From the cell containing the given text, extract its center point as [X, Y] coordinate. 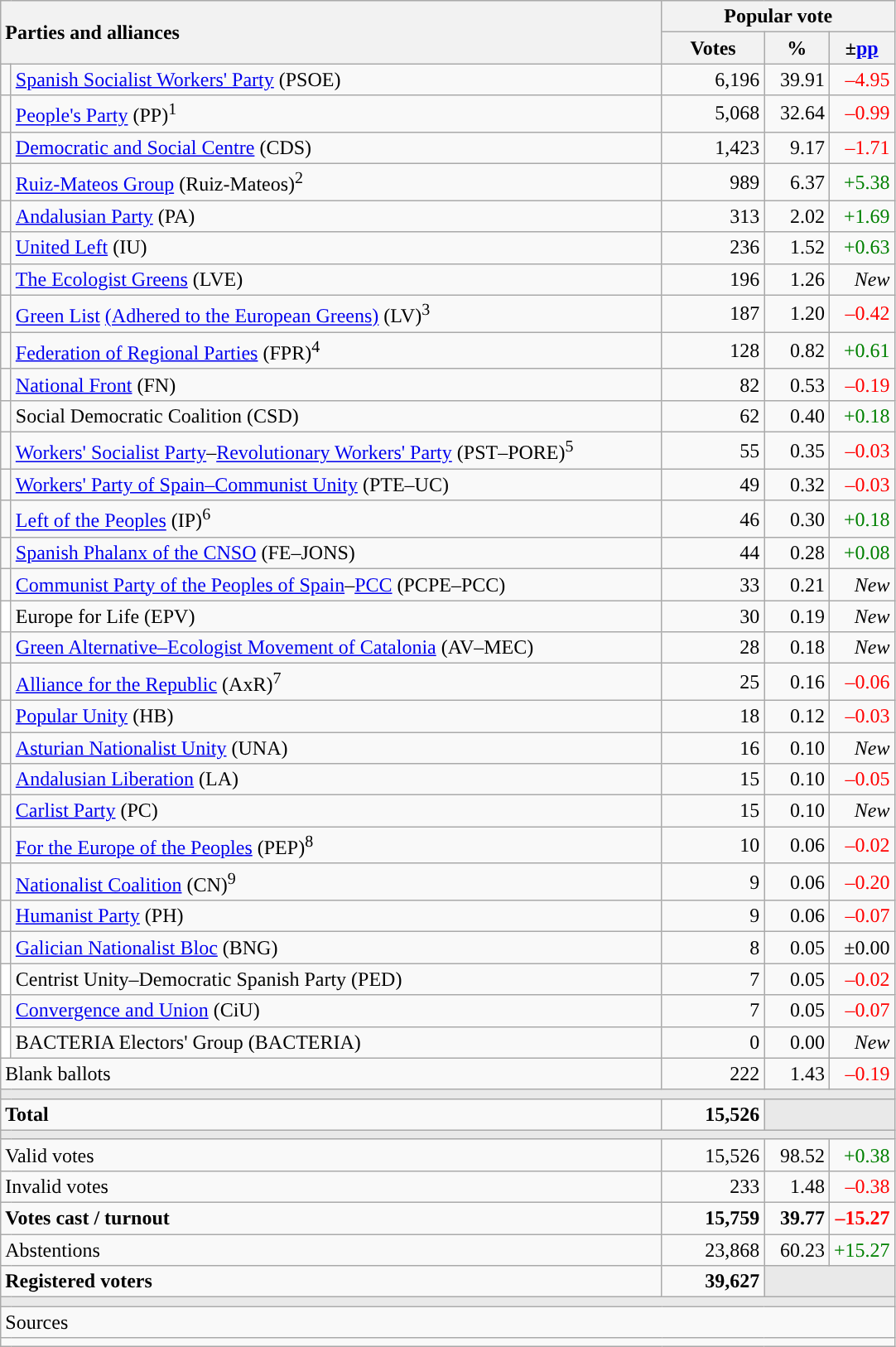
+0.08 [861, 553]
Humanist Party (PH) [336, 916]
5,068 [713, 114]
0.82 [797, 351]
0.00 [797, 1042]
Centrist Unity–Democratic Spanish Party (PED) [336, 979]
62 [713, 416]
Invalid votes [331, 1186]
–0.42 [861, 313]
6,196 [713, 80]
+1.69 [861, 216]
44 [713, 553]
187 [713, 313]
±0.00 [861, 948]
–4.95 [861, 80]
Asturian Nationalist Unity (UNA) [336, 748]
Sources [447, 1322]
Votes cast / turnout [331, 1219]
United Left (IU) [336, 248]
0 [713, 1042]
49 [713, 485]
Europe for Life (EPV) [336, 616]
±pp [861, 48]
23,868 [713, 1250]
Abstentions [331, 1250]
+15.27 [861, 1250]
236 [713, 248]
98.52 [797, 1155]
9.17 [797, 147]
Parties and alliances [331, 32]
0.21 [797, 585]
–0.20 [861, 881]
0.19 [797, 616]
Popular Unity (HB) [336, 717]
25 [713, 683]
–0.05 [861, 780]
Votes [713, 48]
8 [713, 948]
0.18 [797, 648]
1.43 [797, 1074]
233 [713, 1186]
Carlist Party (PC) [336, 811]
+0.63 [861, 248]
–0.99 [861, 114]
55 [713, 451]
Democratic and Social Centre (CDS) [336, 147]
Social Democratic Coalition (CSD) [336, 416]
60.23 [797, 1250]
39.91 [797, 80]
–1.71 [861, 147]
National Front (FN) [336, 384]
–0.38 [861, 1186]
18 [713, 717]
6.37 [797, 182]
BACTERIA Electors' Group (BACTERIA) [336, 1042]
Green Alternative–Ecologist Movement of Catalonia (AV–MEC) [336, 648]
Left of the Peoples (IP)6 [336, 519]
2.02 [797, 216]
–0.06 [861, 683]
+5.38 [861, 182]
Green List (Adhered to the European Greens) (LV)3 [336, 313]
0.16 [797, 683]
Nationalist Coalition (CN)9 [336, 881]
Andalusian Party (PA) [336, 216]
Alliance for the Republic (AxR)7 [336, 683]
Galician Nationalist Bloc (BNG) [336, 948]
28 [713, 648]
Workers' Party of Spain–Communist Unity (PTE–UC) [336, 485]
46 [713, 519]
1.48 [797, 1186]
Total [331, 1114]
0.28 [797, 553]
Spanish Phalanx of the CNSO (FE–JONS) [336, 553]
0.30 [797, 519]
% [797, 48]
Workers' Socialist Party–Revolutionary Workers' Party (PST–PORE)5 [336, 451]
0.40 [797, 416]
1,423 [713, 147]
Valid votes [331, 1155]
1.20 [797, 313]
Spanish Socialist Workers' Party (PSOE) [336, 80]
0.53 [797, 384]
0.32 [797, 485]
1.52 [797, 248]
1.26 [797, 279]
Federation of Regional Parties (FPR)4 [336, 351]
0.12 [797, 717]
The Ecologist Greens (LVE) [336, 279]
16 [713, 748]
Communist Party of the Peoples of Spain–PCC (PCPE–PCC) [336, 585]
15,759 [713, 1219]
Ruiz-Mateos Group (Ruiz-Mateos)2 [336, 182]
128 [713, 351]
30 [713, 616]
33 [713, 585]
Registered voters [331, 1282]
People's Party (PP)1 [336, 114]
222 [713, 1074]
39.77 [797, 1219]
+0.61 [861, 351]
82 [713, 384]
Blank ballots [331, 1074]
989 [713, 182]
–15.27 [861, 1219]
39,627 [713, 1282]
10 [713, 845]
Andalusian Liberation (LA) [336, 780]
+0.38 [861, 1155]
Popular vote [778, 17]
313 [713, 216]
32.64 [797, 114]
Convergence and Union (CiU) [336, 1011]
196 [713, 279]
For the Europe of the Peoples (PEP)8 [336, 845]
0.35 [797, 451]
